Detect which cell encompasses the target text, then output its (x, y) center coordinate. 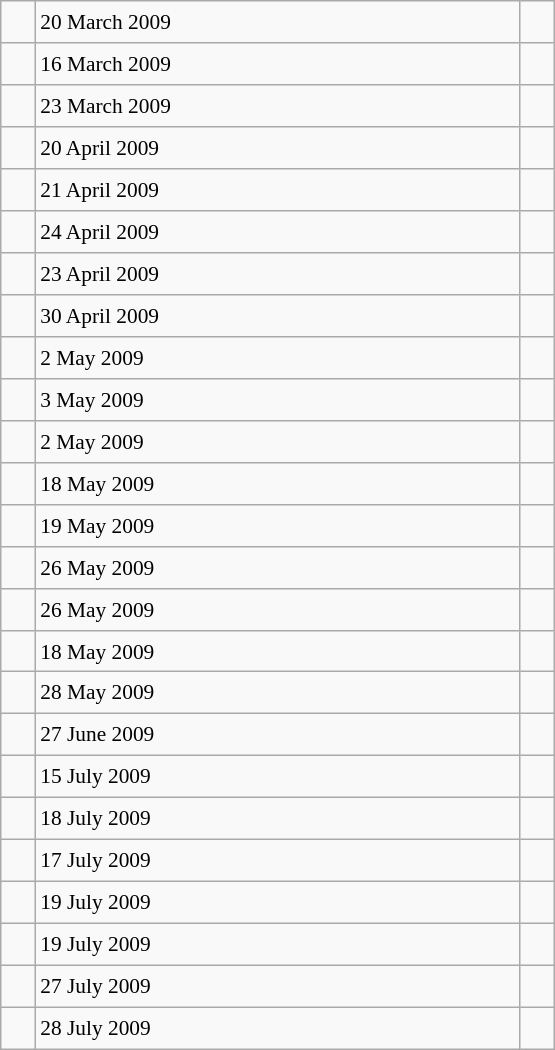
27 June 2009 (278, 735)
27 July 2009 (278, 986)
20 April 2009 (278, 148)
15 July 2009 (278, 777)
23 March 2009 (278, 106)
21 April 2009 (278, 190)
28 May 2009 (278, 693)
3 May 2009 (278, 399)
28 July 2009 (278, 1028)
23 April 2009 (278, 274)
24 April 2009 (278, 232)
20 March 2009 (278, 22)
30 April 2009 (278, 316)
17 July 2009 (278, 861)
18 July 2009 (278, 819)
19 May 2009 (278, 525)
16 March 2009 (278, 64)
